Identify which cell holds the provided text, then report its [X, Y] central coordinate. 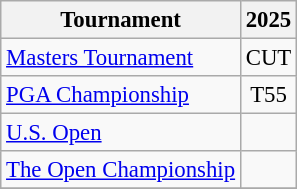
U.S. Open [121, 133]
PGA Championship [121, 95]
Masters Tournament [121, 58]
The Open Championship [121, 170]
T55 [268, 95]
2025 [268, 20]
CUT [268, 58]
Tournament [121, 20]
